Return the [x, y] coordinate for the center point of the cell that contains the specified text.  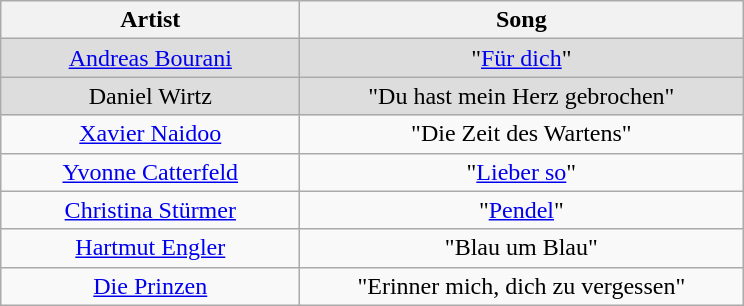
Song [522, 20]
Yvonne Catterfeld [150, 172]
"Lieber so" [522, 172]
Christina Stürmer [150, 210]
Die Prinzen [150, 286]
"Blau um Blau" [522, 248]
"Erinner mich, dich zu vergessen" [522, 286]
"Für dich" [522, 58]
Daniel Wirtz [150, 96]
Artist [150, 20]
Xavier Naidoo [150, 134]
Andreas Bourani [150, 58]
"Du hast mein Herz gebrochen" [522, 96]
"Pendel" [522, 210]
"Die Zeit des Wartens" [522, 134]
Hartmut Engler [150, 248]
